Find where the given text appears and provide that cell's center as (X, Y) coordinate. 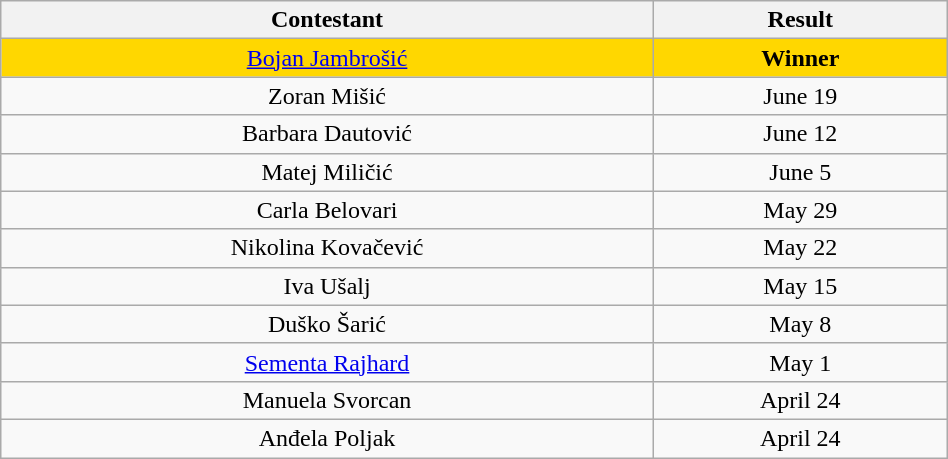
May 29 (800, 210)
Anđela Poljak (328, 438)
Manuela Svorcan (328, 400)
June 19 (800, 96)
June 12 (800, 134)
Carla Belovari (328, 210)
Duško Šarić (328, 324)
Nikolina Kovačević (328, 248)
Iva Ušalj (328, 286)
Zoran Mišić (328, 96)
June 5 (800, 172)
May 8 (800, 324)
Winner (800, 58)
Barbara Dautović (328, 134)
Bojan Jambrošić (328, 58)
May 22 (800, 248)
Matej Miličić (328, 172)
Result (800, 20)
May 15 (800, 286)
Sementa Rajhard (328, 362)
May 1 (800, 362)
Contestant (328, 20)
